Find where the given text appears and provide that cell's center as [X, Y] coordinate. 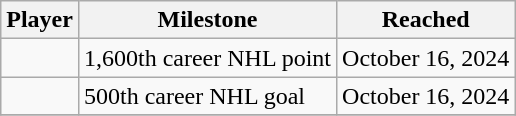
Player [40, 20]
Reached [426, 20]
1,600th career NHL point [207, 58]
500th career NHL goal [207, 96]
Milestone [207, 20]
